Search for the cell housing the specified text and yield its (X, Y) center coordinate. 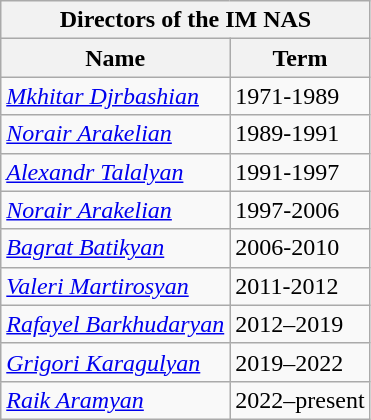
Raik Aramyan (116, 400)
1997-2006 (300, 210)
Mkhitar Djrbashian (116, 96)
2011-2012 (300, 286)
2012–2019 (300, 324)
2006-2010 (300, 248)
Valeri Martirosyan (116, 286)
Grigori Karagulyan (116, 362)
2022–present (300, 400)
1989-1991 (300, 134)
Rafayel Barkhudaryan (116, 324)
Name (116, 58)
1971-1989 (300, 96)
1991-1997 (300, 172)
2019–2022 (300, 362)
Bagrat Batikyan (116, 248)
Alexandr Talalyan (116, 172)
Term (300, 58)
Directors of the IM NAS (186, 20)
